For the text-containing cell, return its midpoint in [X, Y] coordinate format. 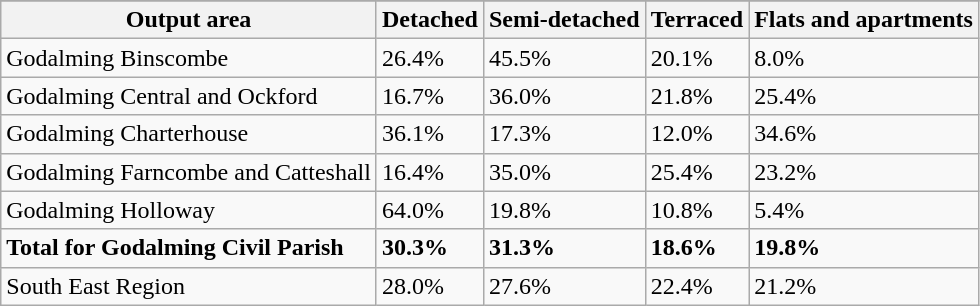
10.8% [696, 210]
Output area [189, 20]
17.3% [564, 134]
31.3% [564, 248]
Godalming Farncombe and Catteshall [189, 172]
22.4% [696, 286]
36.1% [430, 134]
30.3% [430, 248]
12.0% [696, 134]
16.7% [430, 96]
Terraced [696, 20]
Semi-detached [564, 20]
Godalming Charterhouse [189, 134]
35.0% [564, 172]
27.6% [564, 286]
21.2% [864, 286]
45.5% [564, 58]
26.4% [430, 58]
5.4% [864, 210]
18.6% [696, 248]
34.6% [864, 134]
23.2% [864, 172]
21.8% [696, 96]
28.0% [430, 286]
16.4% [430, 172]
Godalming Central and Ockford [189, 96]
Total for Godalming Civil Parish [189, 248]
Detached [430, 20]
8.0% [864, 58]
South East Region [189, 286]
64.0% [430, 210]
Godalming Binscombe [189, 58]
Flats and apartments [864, 20]
36.0% [564, 96]
20.1% [696, 58]
Godalming Holloway [189, 210]
